Find where the given text appears and provide that cell's center as (x, y) coordinate. 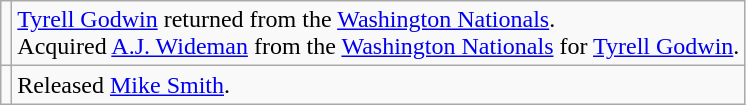
Tyrell Godwin returned from the Washington Nationals. Acquired A.J. Wideman from the Washington Nationals for Tyrell Godwin. (378, 34)
Released Mike Smith. (378, 85)
